Return (x, y) of the center of cell containing provided text 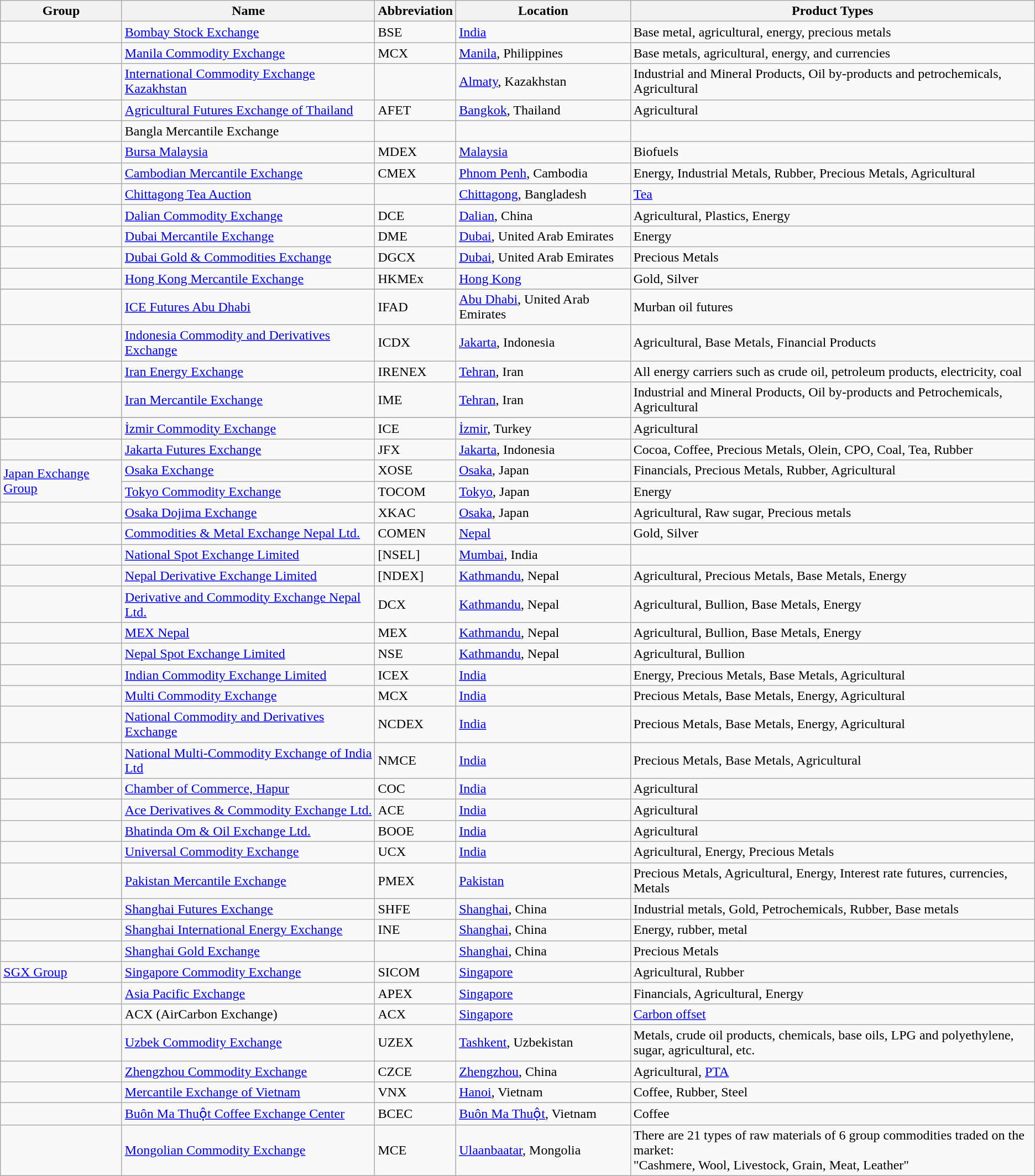
XKAC (416, 513)
Agricultural, Energy, Precious Metals (833, 852)
Manila, Philippines (543, 53)
Indonesia Commodity and Derivatives Exchange (248, 343)
MDEX (416, 152)
Abbreviation (416, 11)
Shanghai Gold Exchange (248, 951)
AFET (416, 110)
Asia Pacific Exchange (248, 993)
Nepal Derivative Exchange Limited (248, 576)
Bombay Stock Exchange (248, 32)
TOCOM (416, 492)
UZEX (416, 1043)
Hong Kong (543, 278)
SICOM (416, 972)
Location (543, 11)
Group (61, 11)
DCX (416, 604)
UCX (416, 852)
Abu Dhabi, United Arab Emirates (543, 307)
APEX (416, 993)
IFAD (416, 307)
Bursa Malaysia (248, 152)
Dubai Mercantile Exchange (248, 236)
Precious Metals, Base Metals, Agricultural (833, 761)
Ace Derivatives & Commodity Exchange Ltd. (248, 810)
Coffee, Rubber, Steel (833, 1093)
Tashkent, Uzbekistan (543, 1043)
IME (416, 400)
Chittagong Tea Auction (248, 194)
HKMEx (416, 278)
Tokyo, Japan (543, 492)
Manila Commodity Exchange (248, 53)
Malaysia (543, 152)
DME (416, 236)
BCEC (416, 1114)
Mongolian Commodity Exchange (248, 1150)
Commodities & Metal Exchange Nepal Ltd. (248, 534)
ICE (416, 428)
Energy, Industrial Metals, Rubber, Precious Metals, Agricultural (833, 173)
Base metal, agricultural, energy, precious metals (833, 32)
Hanoi, Vietnam (543, 1093)
Dalian, China (543, 215)
Agricultural, Rubber (833, 972)
Nepal (543, 534)
Chamber of Commerce, Hapur (248, 789)
Financials, Agricultural, Energy (833, 993)
Bhatinda Om & Oil Exchange Ltd. (248, 831)
SHFE (416, 909)
Derivative and Commodity Exchange Nepal Ltd. (248, 604)
Shanghai Futures Exchange (248, 909)
Nepal Spot Exchange Limited (248, 654)
ACX (AirCarbon Exchange) (248, 1014)
[NDEX] (416, 576)
ICE Futures Abu Dhabi (248, 307)
CMEX (416, 173)
Bangkok, Thailand (543, 110)
Product Types (833, 11)
Iran Mercantile Exchange (248, 400)
Carbon offset (833, 1014)
CZCE (416, 1071)
İzmir Commodity Exchange (248, 428)
Industrial and Mineral Products, Oil by-products and petrochemicals, Agricultural (833, 82)
Mumbai, India (543, 555)
MEX (416, 633)
COC (416, 789)
Agricultural, Plastics, Energy (833, 215)
Energy, Precious Metals, Base Metals, Agricultural (833, 675)
Pakistan (543, 880)
Agricultural, Base Metals, Financial Products (833, 343)
BSE (416, 32)
MCE (416, 1150)
Dubai Gold & Commodities Exchange (248, 257)
Industrial and Mineral Products, Oil by-products and Petrochemicals, Agricultural (833, 400)
[NSEL] (416, 555)
Buôn Ma Thuột, Vietnam (543, 1114)
Agricultural, Precious Metals, Base Metals, Energy (833, 576)
Zhengzhou, China (543, 1071)
Ulaanbaatar, Mongolia (543, 1150)
NCDEX (416, 724)
Agricultural, Bullion (833, 654)
Name (248, 11)
İzmir, Turkey (543, 428)
Industrial metals, Gold, Petrochemicals, Rubber, Base metals (833, 909)
Bangla Mercantile Exchange (248, 131)
National Spot Exchange Limited (248, 555)
DGCX (416, 257)
All energy carriers such as crude oil, petroleum products, electricity, coal (833, 372)
Biofuels (833, 152)
Energy, rubber, metal (833, 930)
Singapore Commodity Exchange (248, 972)
Zhengzhou Commodity Exchange (248, 1071)
Phnom Penh, Cambodia (543, 173)
Multi Commodity Exchange (248, 696)
Indian Commodity Exchange Limited (248, 675)
COMEN (416, 534)
Tokyo Commodity Exchange (248, 492)
Uzbek Commodity Exchange (248, 1043)
Cambodian Mercantile Exchange (248, 173)
Osaka Dojima Exchange (248, 513)
Cocoa, Coffee, Precious Metals, Olein, CPO, Coal, Tea, Rubber (833, 450)
Murban oil futures (833, 307)
Hong Kong Mercantile Exchange (248, 278)
There are 21 types of raw materials of 6 group commodities traded on the market:"Cashmere, Wool, Livestock, Grain, Meat, Leather" (833, 1150)
XOSE (416, 471)
Mercantile Exchange of Vietnam (248, 1093)
Base metals, agricultural, energy, and currencies (833, 53)
Dalian Commodity Exchange (248, 215)
VNX (416, 1093)
Pakistan Mercantile Exchange (248, 880)
Iran Energy Exchange (248, 372)
National Commodity and Derivatives Exchange (248, 724)
Osaka Exchange (248, 471)
Almaty, Kazakhstan (543, 82)
Metals, crude oil products, chemicals, base oils, LPG and polyethylene, sugar, agricultural, etc. (833, 1043)
DCE (416, 215)
Shanghai International Energy Exchange (248, 930)
Coffee (833, 1114)
Financials, Precious Metals, Rubber, Agricultural (833, 471)
NMCE (416, 761)
Tea (833, 194)
International Commodity Exchange Kazakhstan (248, 82)
SGX Group (61, 972)
NSE (416, 654)
Precious Metals, Agricultural, Energy, Interest rate futures, currencies, Metals (833, 880)
ICEX (416, 675)
Japan Exchange Group (61, 481)
Universal Commodity Exchange (248, 852)
Agricultural Futures Exchange of Thailand (248, 110)
ICDX (416, 343)
IRENEX (416, 372)
Agricultural, Raw sugar, Precious metals (833, 513)
ACE (416, 810)
Chittagong, Bangladesh (543, 194)
Jakarta Futures Exchange (248, 450)
MEX Nepal (248, 633)
ACX (416, 1014)
PMEX (416, 880)
National Multi-Commodity Exchange of India Ltd (248, 761)
Agricultural, PTA (833, 1071)
JFX (416, 450)
BOOE (416, 831)
Buôn Ma Thuột Coffee Exchange Center (248, 1114)
INE (416, 930)
